Pinpoint the cell where the given text exists, returning its (X, Y) midpoint coordinate. 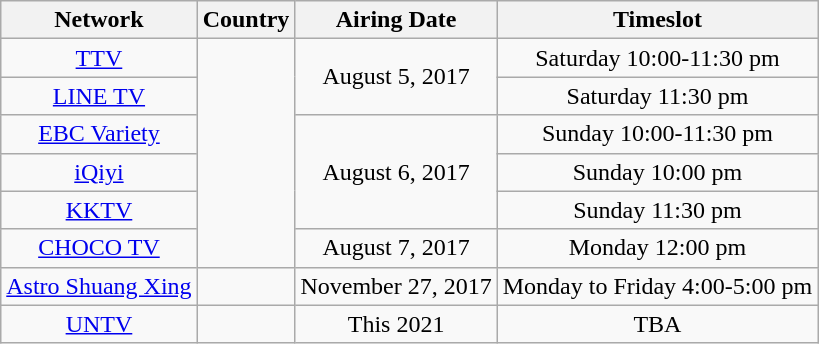
Sunday 10:00-11:30 pm (657, 134)
TBA (657, 324)
Timeslot (657, 20)
CHOCO TV (99, 248)
August 6, 2017 (396, 172)
KKTV (99, 210)
August 7, 2017 (396, 248)
Sunday 10:00 pm (657, 172)
EBC Variety (99, 134)
November 27, 2017 (396, 286)
TTV (99, 58)
This 2021 (396, 324)
Monday 12:00 pm (657, 248)
Network (99, 20)
Saturday 10:00-11:30 pm (657, 58)
Monday to Friday 4:00-5:00 pm (657, 286)
Sunday 11:30 pm (657, 210)
UNTV (99, 324)
August 5, 2017 (396, 77)
Airing Date (396, 20)
LINE TV (99, 96)
Country (246, 20)
Saturday 11:30 pm (657, 96)
Astro Shuang Xing (99, 286)
iQiyi (99, 172)
